Identify which cell holds the provided text, then report its (X, Y) central coordinate. 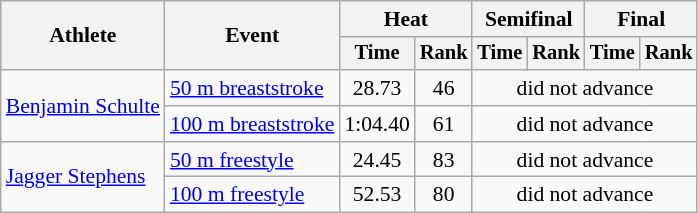
Event (252, 36)
50 m freestyle (252, 160)
46 (444, 88)
1:04.40 (376, 124)
Benjamin Schulte (83, 106)
80 (444, 195)
28.73 (376, 88)
100 m freestyle (252, 195)
50 m breaststroke (252, 88)
61 (444, 124)
Semifinal (528, 19)
Heat (406, 19)
Athlete (83, 36)
Final (641, 19)
24.45 (376, 160)
100 m breaststroke (252, 124)
52.53 (376, 195)
83 (444, 160)
Jagger Stephens (83, 178)
